Search for the cell housing the specified text and yield its [x, y] center coordinate. 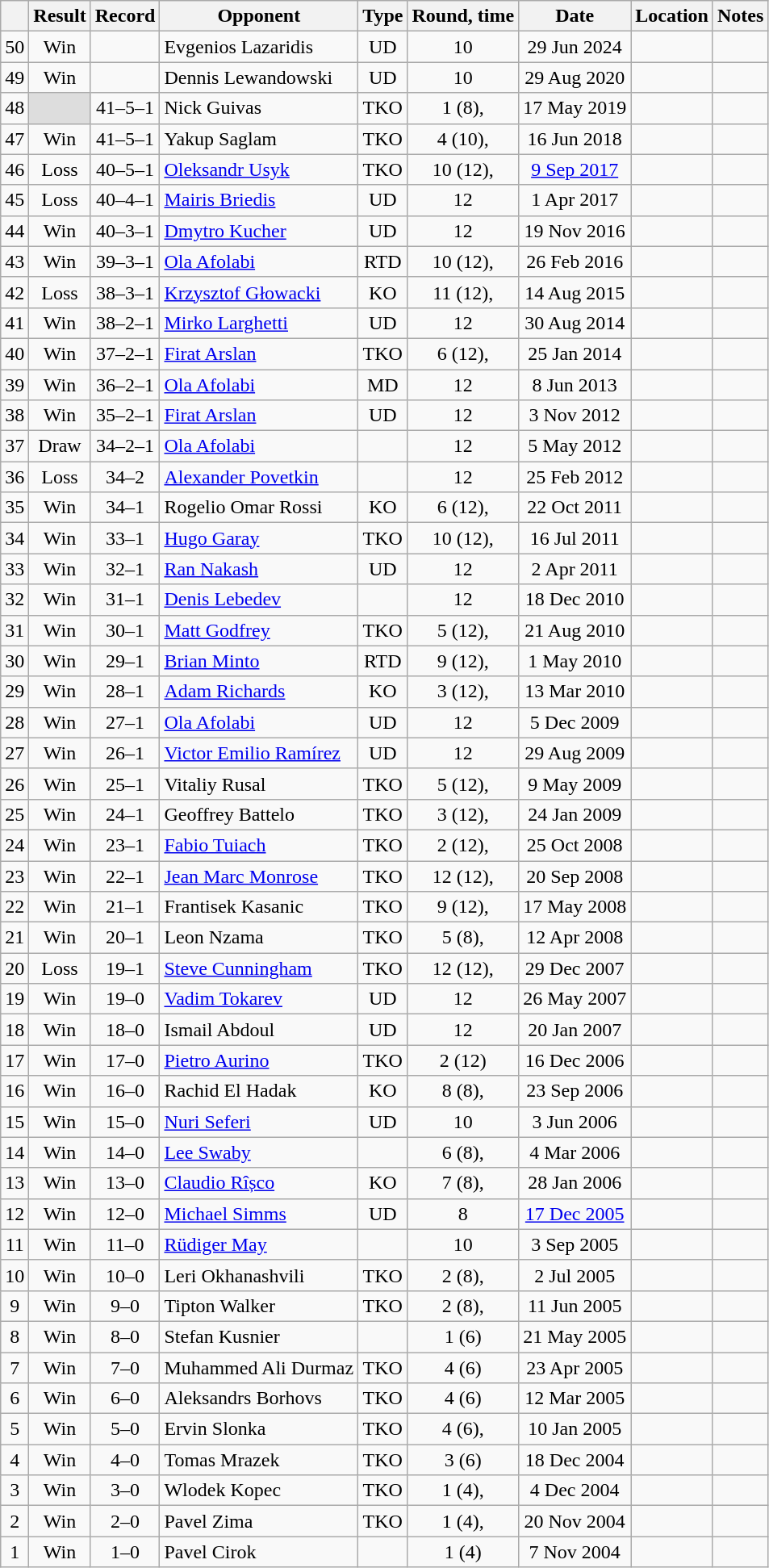
5 (8), [463, 938]
1 (4) [463, 1552]
23 [15, 876]
15 [15, 1122]
38–3–1 [125, 292]
31–1 [125, 600]
8–0 [125, 1336]
47 [15, 139]
21–1 [125, 907]
Krzysztof Głowacki [259, 292]
5–0 [125, 1429]
MD [382, 385]
19 Nov 2016 [575, 231]
22 [15, 907]
16–0 [125, 1091]
21 Aug 2010 [575, 630]
6 (8), [463, 1152]
21 [15, 938]
29 Aug 2020 [575, 77]
34–2–1 [125, 446]
26 Feb 2016 [575, 261]
11 Jun 2005 [575, 1306]
Date [575, 16]
26–1 [125, 753]
5 May 2012 [575, 446]
Notes [740, 16]
Rachid El Hadak [259, 1091]
11–0 [125, 1244]
30–1 [125, 630]
Stefan Kusnier [259, 1336]
33 [15, 569]
1 Apr 2017 [575, 200]
7 Nov 2004 [575, 1552]
20 [15, 968]
Aleksandrs Borhovs [259, 1399]
2 Apr 2011 [575, 569]
20 Sep 2008 [575, 876]
Vadim Tokarev [259, 999]
Dmytro Kucher [259, 231]
Steve Cunningham [259, 968]
9–0 [125, 1306]
23–1 [125, 845]
1–0 [125, 1552]
5 [15, 1429]
Geoffrey Battelo [259, 814]
Yakup Saglam [259, 139]
Result [60, 16]
5 Dec 2009 [575, 722]
50 [15, 47]
2 (12) [463, 1060]
Pavel Cirok [259, 1552]
38 [15, 416]
6–0 [125, 1399]
Nick Guivas [259, 108]
Adam Richards [259, 692]
32–1 [125, 569]
23 Apr 2005 [575, 1368]
14–0 [125, 1152]
Draw [60, 446]
3 Sep 2005 [575, 1244]
Hugo Garay [259, 538]
Round, time [463, 16]
35–2–1 [125, 416]
25 Oct 2008 [575, 845]
2 Jul 2005 [575, 1275]
Frantisek Kasanic [259, 907]
8 (8), [463, 1091]
17–0 [125, 1060]
7 [15, 1368]
36–2–1 [125, 385]
31 [15, 630]
20 Nov 2004 [575, 1521]
16 Jul 2011 [575, 538]
39 [15, 385]
17 [15, 1060]
13–0 [125, 1183]
Mairis Briedis [259, 200]
Location [672, 16]
13 Mar 2010 [575, 692]
Nuri Seferi [259, 1122]
22 Oct 2011 [575, 508]
19–0 [125, 999]
17 May 2019 [575, 108]
Brian Minto [259, 661]
38–2–1 [125, 323]
2 (12), [463, 845]
45 [15, 200]
44 [15, 231]
27–1 [125, 722]
Leri Okhanashvili [259, 1275]
26 May 2007 [575, 999]
26 [15, 784]
21 May 2005 [575, 1336]
Victor Emilio Ramírez [259, 753]
24 [15, 845]
Leon Nzama [259, 938]
2 [15, 1521]
17 Dec 2005 [575, 1214]
Pietro Aurino [259, 1060]
Rogelio Omar Rossi [259, 508]
16 [15, 1091]
Ismail Abdoul [259, 1030]
40–3–1 [125, 231]
22–1 [125, 876]
35 [15, 508]
Michael Simms [259, 1214]
3 (6) [463, 1460]
36 [15, 477]
Denis Lebedev [259, 600]
40–5–1 [125, 169]
33–1 [125, 538]
30 Aug 2014 [575, 323]
34 [15, 538]
15–0 [125, 1122]
46 [15, 169]
37 [15, 446]
18 [15, 1030]
4 (6), [463, 1429]
19 [15, 999]
Mirko Larghetti [259, 323]
37–2–1 [125, 353]
20 Jan 2007 [575, 1030]
43 [15, 261]
30 [15, 661]
40–4–1 [125, 200]
11 [15, 1244]
4 Mar 2006 [575, 1152]
Rüdiger May [259, 1244]
29 Aug 2009 [575, 753]
12 Apr 2008 [575, 938]
42 [15, 292]
3 Nov 2012 [575, 416]
Tipton Walker [259, 1306]
32 [15, 600]
25 Feb 2012 [575, 477]
7 (8), [463, 1183]
9 Sep 2017 [575, 169]
Vitaliy Rusal [259, 784]
13 [15, 1183]
39–3–1 [125, 261]
16 Jun 2018 [575, 139]
1 (8), [463, 108]
4 (10), [463, 139]
Muhammed Ali Durmaz [259, 1368]
Fabio Tuiach [259, 845]
Type [382, 16]
1 (6) [463, 1336]
24 Jan 2009 [575, 814]
24–1 [125, 814]
Alexander Povetkin [259, 477]
14 Aug 2015 [575, 292]
Lee Swaby [259, 1152]
9 May 2009 [575, 784]
49 [15, 77]
Jean Marc Monrose [259, 876]
Tomas Mrazek [259, 1460]
3–0 [125, 1491]
Evgenios Lazaridis [259, 47]
29–1 [125, 661]
23 Sep 2006 [575, 1091]
18 Dec 2010 [575, 600]
6 [15, 1399]
Matt Godfrey [259, 630]
18–0 [125, 1030]
1 May 2010 [575, 661]
Wlodek Kopec [259, 1491]
11 (12), [463, 292]
34–2 [125, 477]
7–0 [125, 1368]
25–1 [125, 784]
28 Jan 2006 [575, 1183]
10 Jan 2005 [575, 1429]
10–0 [125, 1275]
Dennis Lewandowski [259, 77]
Claudio Rîșco [259, 1183]
Pavel Zima [259, 1521]
14 [15, 1152]
29 Jun 2024 [575, 47]
Ervin Slonka [259, 1429]
29 [15, 692]
8 Jun 2013 [575, 385]
16 Dec 2006 [575, 1060]
3 [15, 1491]
28–1 [125, 692]
Oleksandr Usyk [259, 169]
25 [15, 814]
4–0 [125, 1460]
12–0 [125, 1214]
4 Dec 2004 [575, 1491]
3 Jun 2006 [575, 1122]
19–1 [125, 968]
25 Jan 2014 [575, 353]
34–1 [125, 508]
27 [15, 753]
17 May 2008 [575, 907]
4 [15, 1460]
28 [15, 722]
29 Dec 2007 [575, 968]
2–0 [125, 1521]
1 [15, 1552]
48 [15, 108]
Opponent [259, 16]
20–1 [125, 938]
9 [15, 1306]
Ran Nakash [259, 569]
41 [15, 323]
40 [15, 353]
12 Mar 2005 [575, 1399]
18 Dec 2004 [575, 1460]
Record [125, 16]
